Return the (x, y) coordinate for the center point of the cell that contains the specified text.  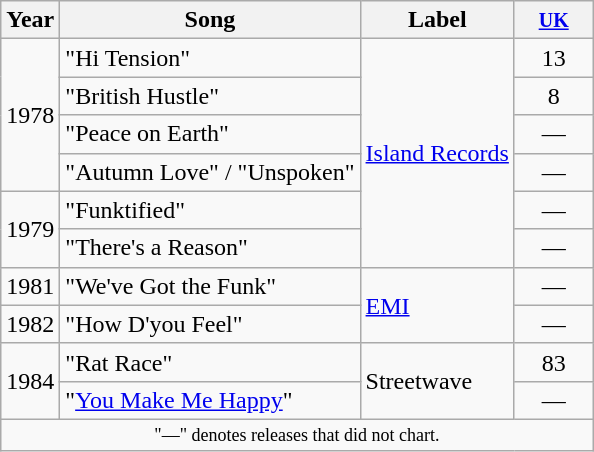
Label (437, 20)
"There's a Reason" (210, 248)
1979 (30, 229)
Streetwave (437, 381)
"We've Got the Funk" (210, 286)
"Hi Tension" (210, 58)
"Rat Race" (210, 362)
"Peace on Earth" (210, 134)
EMI (437, 305)
"Autumn Love" / "Unspoken" (210, 172)
"British Hustle" (210, 96)
1981 (30, 286)
Island Records (437, 153)
1984 (30, 381)
"How D'you Feel" (210, 324)
Year (30, 20)
13 (554, 58)
83 (554, 362)
Song (210, 20)
"Funktified" (210, 210)
UK (554, 20)
1982 (30, 324)
1978 (30, 115)
"You Make Me Happy" (210, 400)
8 (554, 96)
"—" denotes releases that did not chart. (297, 434)
